From the cell containing the given text, extract its center point as (X, Y) coordinate. 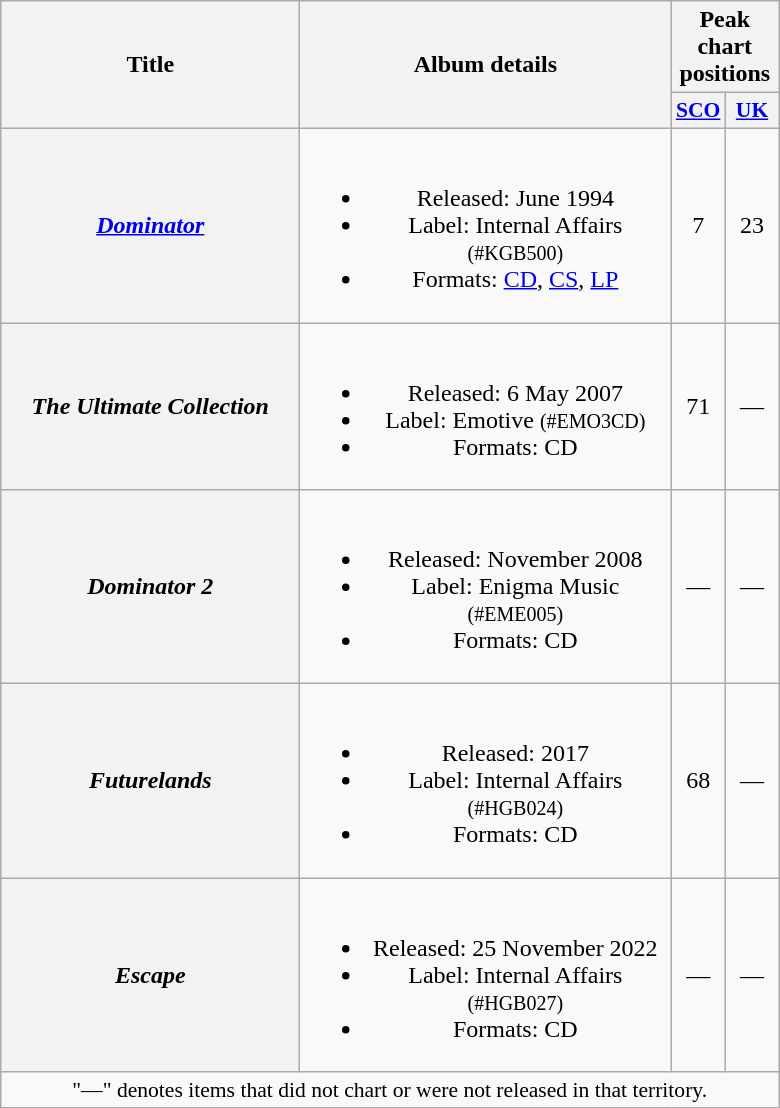
68 (698, 781)
Released: 25 November 2022Label: Internal Affairs (#HGB027)Formats: CD (486, 975)
SCO (698, 111)
The Ultimate Collection (150, 406)
Futurelands (150, 781)
Escape (150, 975)
Released: 6 May 2007Label: Emotive (#EMO3CD)Formats: CD (486, 406)
7 (698, 225)
Dominator 2 (150, 587)
71 (698, 406)
Released: June 1994Label: Internal Affairs (#KGB500)Formats: CD, CS, LP (486, 225)
Peak chart positions (725, 47)
"—" denotes items that did not chart or were not released in that territory. (390, 1090)
Album details (486, 65)
Released: 2017Label: Internal Affairs (#HGB024)Formats: CD (486, 781)
Dominator (150, 225)
Title (150, 65)
Released: November 2008Label: Enigma Music (#EME005)Formats: CD (486, 587)
23 (752, 225)
UK (752, 111)
